Determine the (x, y) coordinate at the center of the cell enclosing the given text.  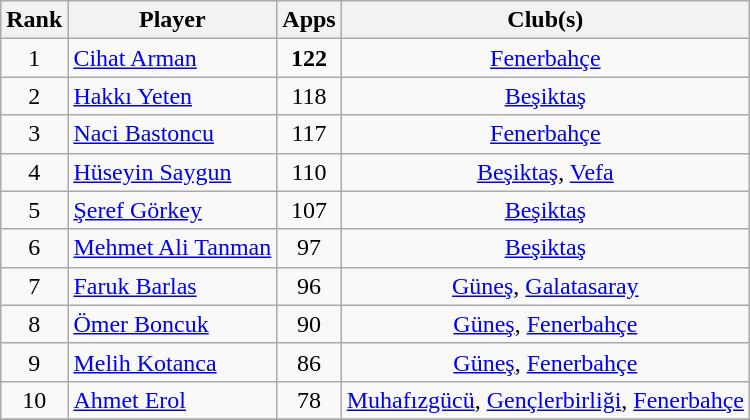
4 (34, 172)
Club(s) (545, 20)
Ahmet Erol (172, 400)
96 (309, 286)
110 (309, 172)
107 (309, 210)
7 (34, 286)
Beşiktaş, Vefa (545, 172)
8 (34, 324)
1 (34, 58)
78 (309, 400)
Faruk Barlas (172, 286)
Naci Bastoncu (172, 134)
2 (34, 96)
Hüseyin Saygun (172, 172)
Ömer Boncuk (172, 324)
Cihat Arman (172, 58)
Hakkı Yeten (172, 96)
10 (34, 400)
3 (34, 134)
86 (309, 362)
Şeref Görkey (172, 210)
90 (309, 324)
122 (309, 58)
Güneş, Galatasaray (545, 286)
Melih Kotanca (172, 362)
5 (34, 210)
Player (172, 20)
Rank (34, 20)
97 (309, 248)
Apps (309, 20)
118 (309, 96)
6 (34, 248)
9 (34, 362)
Muhafızgücü, Gençlerbirliği, Fenerbahçe (545, 400)
117 (309, 134)
Mehmet Ali Tanman (172, 248)
